Extract the (X, Y) coordinate from the center of the cell holding the provided text.  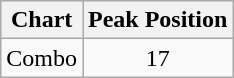
Combo (42, 58)
Peak Position (157, 20)
Chart (42, 20)
17 (157, 58)
